Scan for the cell matching the given text and deliver its (X, Y) coordinate at center. 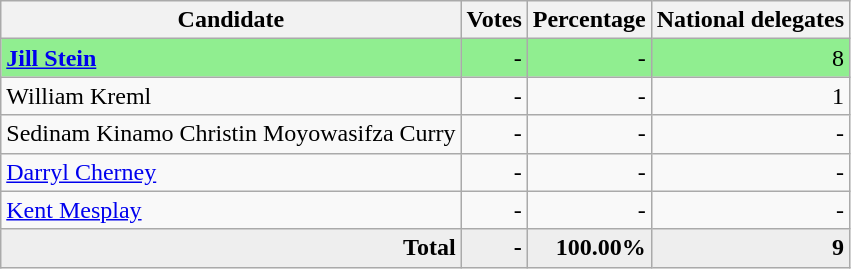
National delegates (750, 20)
Percentage (589, 20)
Candidate (231, 20)
Jill Stein (231, 58)
9 (750, 248)
100.00% (589, 248)
William Kreml (231, 96)
1 (750, 96)
Kent Mesplay (231, 210)
Sedinam Kinamo Christin Moyowasifza Curry (231, 134)
8 (750, 58)
Votes (494, 20)
Darryl Cherney (231, 172)
Total (231, 248)
